Provide the (x, y) coordinate of the cell's center where the given text is located.  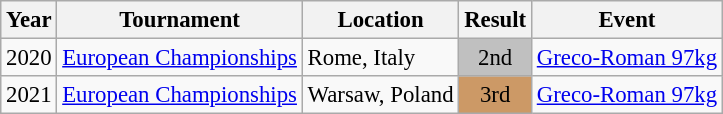
Year (29, 20)
Result (496, 20)
2021 (29, 95)
Warsaw, Poland (380, 95)
Rome, Italy (380, 58)
3rd (496, 95)
Location (380, 20)
Event (626, 20)
2020 (29, 58)
Tournament (180, 20)
2nd (496, 58)
